Provide the [x, y] coordinate of the cell's center where the given text is located.  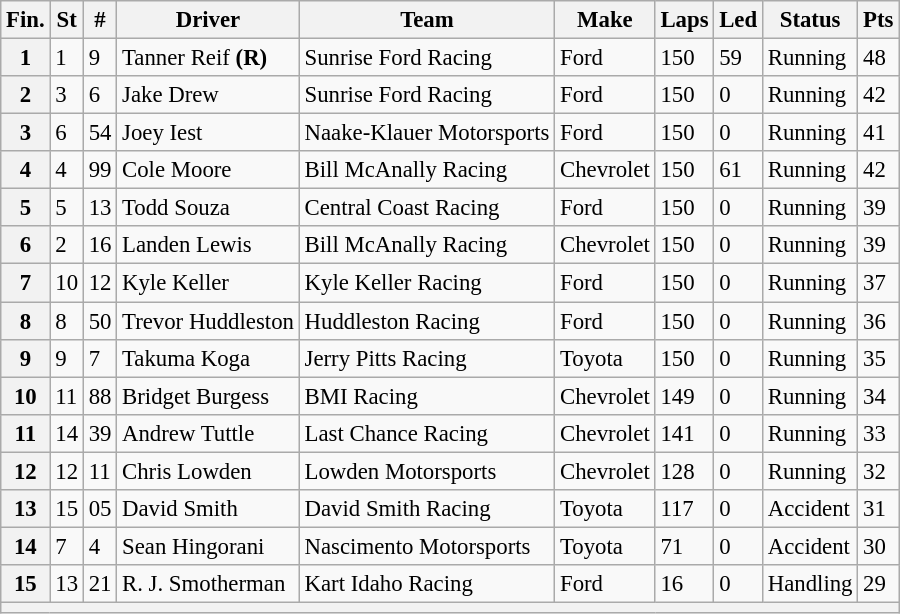
32 [878, 471]
Fin. [26, 20]
Kart Idaho Racing [426, 584]
99 [100, 170]
33 [878, 433]
Jake Drew [208, 95]
Andrew Tuttle [208, 433]
Todd Souza [208, 208]
54 [100, 133]
Kyle Keller [208, 283]
Kyle Keller Racing [426, 283]
71 [684, 546]
29 [878, 584]
Pts [878, 20]
Make [605, 20]
21 [100, 584]
05 [100, 509]
Sean Hingorani [208, 546]
Naake-Klauer Motorsports [426, 133]
Central Coast Racing [426, 208]
48 [878, 58]
59 [738, 58]
31 [878, 509]
St [66, 20]
88 [100, 396]
Jerry Pitts Racing [426, 358]
Tanner Reif (R) [208, 58]
Last Chance Racing [426, 433]
30 [878, 546]
# [100, 20]
141 [684, 433]
Chris Lowden [208, 471]
128 [684, 471]
Cole Moore [208, 170]
Takuma Koga [208, 358]
34 [878, 396]
R. J. Smotherman [208, 584]
Bridget Burgess [208, 396]
Driver [208, 20]
35 [878, 358]
50 [100, 321]
41 [878, 133]
Landen Lewis [208, 245]
Handling [810, 584]
Laps [684, 20]
149 [684, 396]
Huddleston Racing [426, 321]
David Smith Racing [426, 509]
117 [684, 509]
David Smith [208, 509]
61 [738, 170]
Led [738, 20]
BMI Racing [426, 396]
Nascimento Motorsports [426, 546]
37 [878, 283]
Lowden Motorsports [426, 471]
Team [426, 20]
36 [878, 321]
Joey Iest [208, 133]
Status [810, 20]
Trevor Huddleston [208, 321]
